Return the (x, y) coordinate for the center point of the cell that contains the specified text.  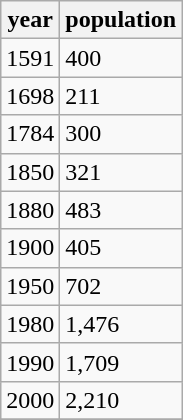
1784 (30, 134)
1950 (30, 286)
1591 (30, 58)
2,210 (121, 400)
321 (121, 172)
1880 (30, 210)
1,476 (121, 324)
1990 (30, 362)
483 (121, 210)
1,709 (121, 362)
1698 (30, 96)
1900 (30, 248)
population (121, 20)
1850 (30, 172)
1980 (30, 324)
405 (121, 248)
300 (121, 134)
year (30, 20)
211 (121, 96)
400 (121, 58)
2000 (30, 400)
702 (121, 286)
